Scan for the cell matching the given text and deliver its (x, y) coordinate at center. 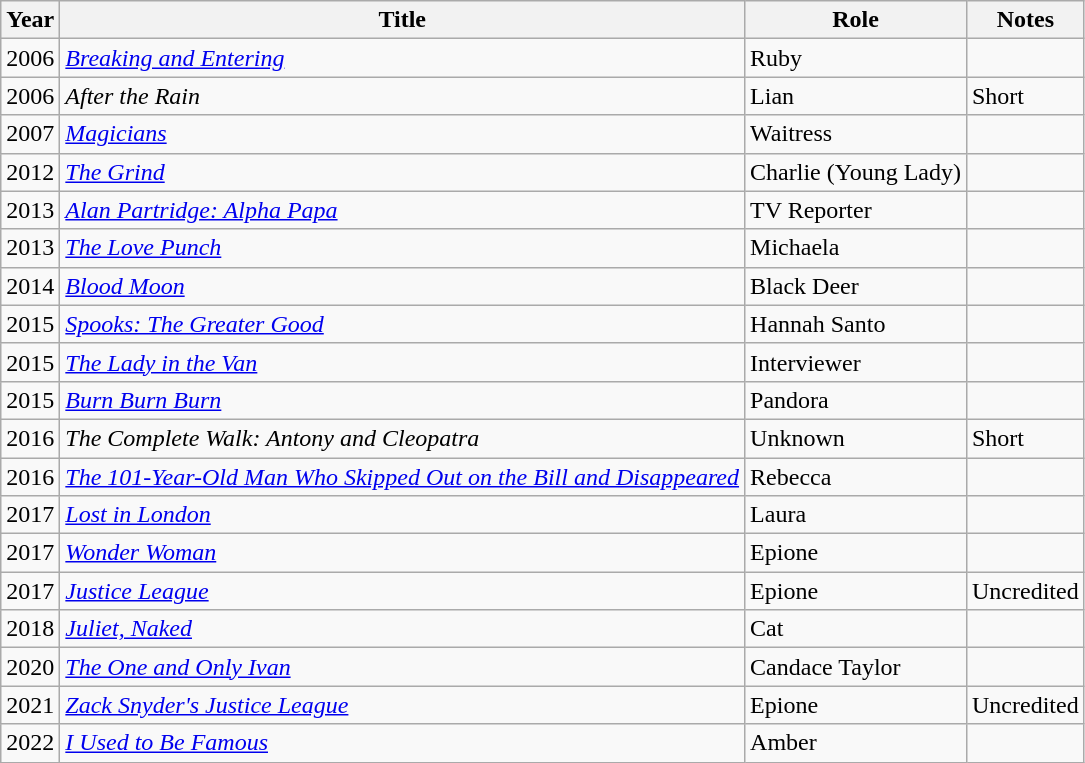
Black Deer (856, 286)
Unknown (856, 438)
Breaking and Entering (402, 58)
Justice League (402, 591)
Wonder Woman (402, 553)
The Complete Walk: Antony and Cleopatra (402, 438)
2014 (30, 286)
2020 (30, 667)
2022 (30, 743)
The Grind (402, 172)
Year (30, 20)
Ruby (856, 58)
Michaela (856, 248)
Lost in London (402, 515)
Interviewer (856, 362)
Spooks: The Greater Good (402, 324)
Cat (856, 629)
Amber (856, 743)
Laura (856, 515)
Candace Taylor (856, 667)
Lian (856, 96)
Zack Snyder's Justice League (402, 705)
Waitress (856, 134)
The Love Punch (402, 248)
After the Rain (402, 96)
The One and Only Ivan (402, 667)
The Lady in the Van (402, 362)
Magicians (402, 134)
Alan Partridge: Alpha Papa (402, 210)
Hannah Santo (856, 324)
Rebecca (856, 477)
Role (856, 20)
2021 (30, 705)
I Used to Be Famous (402, 743)
Blood Moon (402, 286)
The 101-Year-Old Man Who Skipped Out on the Bill and Disappeared (402, 477)
Pandora (856, 400)
2007 (30, 134)
Title (402, 20)
Charlie (Young Lady) (856, 172)
2012 (30, 172)
Juliet, Naked (402, 629)
TV Reporter (856, 210)
Burn Burn Burn (402, 400)
2018 (30, 629)
Notes (1025, 20)
